Find where the given text appears and provide that cell's center as (x, y) coordinate. 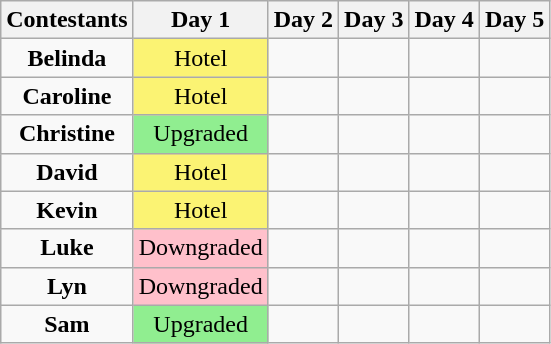
Caroline (67, 96)
Day 1 (200, 20)
Belinda (67, 58)
Kevin (67, 210)
Day 4 (444, 20)
Day 3 (374, 20)
Day 2 (303, 20)
Luke (67, 248)
Sam (67, 324)
Contestants (67, 20)
Lyn (67, 286)
David (67, 172)
Day 5 (514, 20)
Christine (67, 134)
